Capture the cell that displays the provided text and extract its (x, y) central coordinate. 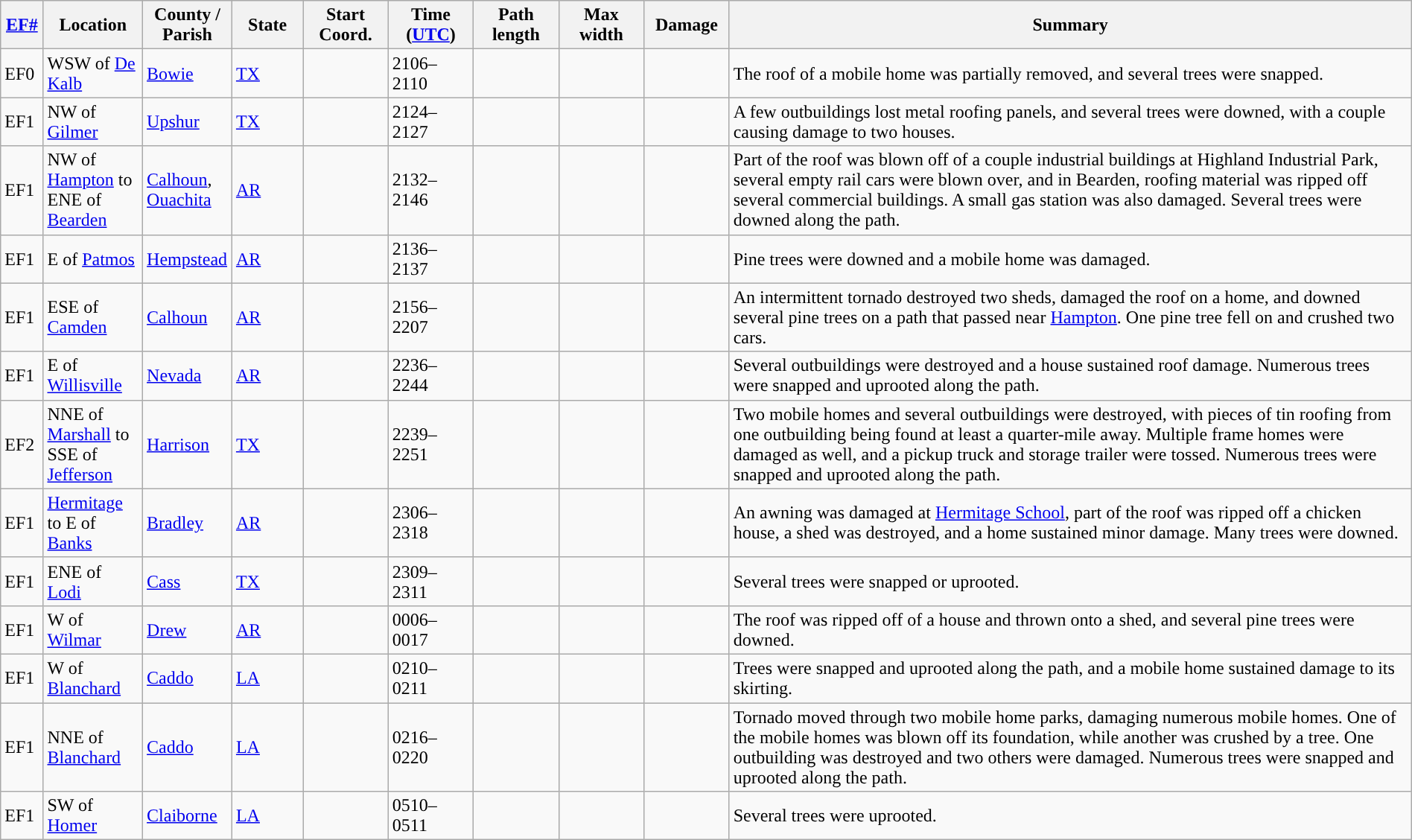
Calhoun (188, 317)
Calhoun, Ouachita (188, 191)
SW of Homer (93, 816)
W of Blanchard (93, 678)
NNE of Marshall to SSE of Jefferson (93, 444)
0006–0017 (430, 630)
NNE of Blanchard (93, 748)
2106–2110 (430, 73)
Upshur (188, 122)
Harrison (188, 444)
NW of Hampton to ENE of Bearden (93, 191)
2239–2251 (430, 444)
W of Wilmar (93, 630)
NW of Gilmer (93, 122)
2156–2207 (430, 317)
Pine trees were downed and a mobile home was damaged. (1070, 259)
Time (UTC) (430, 25)
Several trees were snapped or uprooted. (1070, 581)
2136–2137 (430, 259)
0510–0511 (430, 816)
A few outbuildings lost metal roofing panels, and several trees were downed, with a couple causing damage to two houses. (1070, 122)
Several trees were uprooted. (1070, 816)
Summary (1070, 25)
State (267, 25)
Damage (687, 25)
EF2 (22, 444)
E of Patmos (93, 259)
EF# (22, 25)
Path length (516, 25)
2309–2311 (430, 581)
0210–0211 (430, 678)
Drew (188, 630)
The roof of a mobile home was partially removed, and several trees were snapped. (1070, 73)
Bradley (188, 523)
2124–2127 (430, 122)
Location (93, 25)
E of Willisville (93, 375)
0216–0220 (430, 748)
ENE of Lodi (93, 581)
Nevada (188, 375)
Trees were snapped and uprooted along the path, and a mobile home sustained damage to its skirting. (1070, 678)
2306–2318 (430, 523)
County / Parish (188, 25)
Hempstead (188, 259)
The roof was ripped off of a house and thrown onto a shed, and several pine trees were downed. (1070, 630)
2132–2146 (430, 191)
Bowie (188, 73)
Max width (601, 25)
ESE of Camden (93, 317)
2236–2244 (430, 375)
Hermitage to E of Banks (93, 523)
Start Coord. (346, 25)
WSW of De Kalb (93, 73)
EF0 (22, 73)
Cass (188, 581)
Several outbuildings were destroyed and a house sustained roof damage. Numerous trees were snapped and uprooted along the path. (1070, 375)
Claiborne (188, 816)
